Return the (x, y) coordinate for the center point of the cell that contains the specified text.  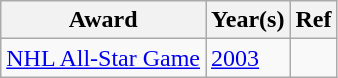
Year(s) (248, 20)
Award (104, 20)
Ref (314, 20)
2003 (248, 58)
NHL All-Star Game (104, 58)
